Output the (X, Y) coordinate of the center of the cell containing the given text.  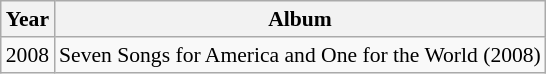
2008 (28, 55)
Album (300, 19)
Seven Songs for America and One for the World (2008) (300, 55)
Year (28, 19)
